Scan for the cell matching the given text and deliver its (X, Y) coordinate at center. 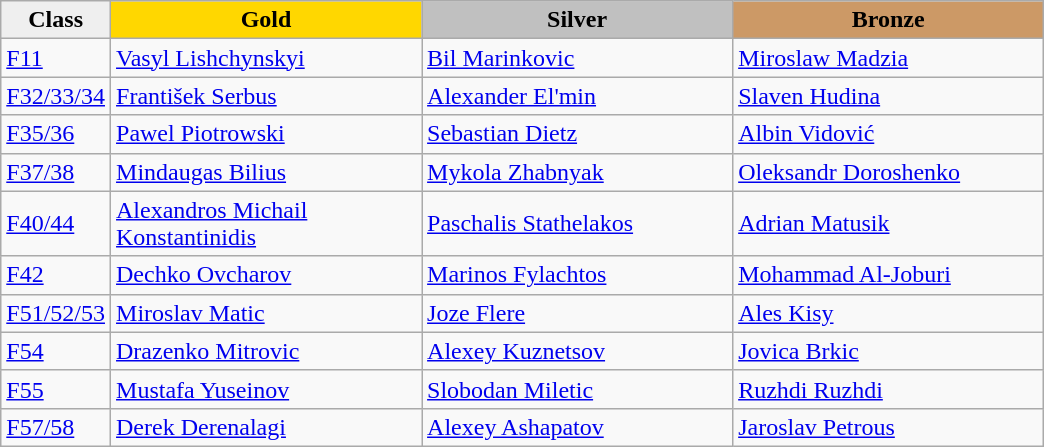
Miroslaw Madzia (888, 58)
Bronze (888, 20)
Ruzhdi Ruzhdi (888, 389)
Bil Marinkovic (578, 58)
Sebastian Dietz (578, 134)
Marinos Fylachtos (578, 275)
F32/33/34 (56, 96)
Vasyl Lishchynskyi (266, 58)
Alexey Kuznetsov (578, 351)
Ales Kisy (888, 313)
Pawel Piotrowski (266, 134)
Alexandros Michail Konstantinidis (266, 224)
Oleksandr Doroshenko (888, 172)
F42 (56, 275)
F35/36 (56, 134)
Mindaugas Bilius (266, 172)
Joze Flere (578, 313)
Adrian Matusik (888, 224)
Silver (578, 20)
F40/44 (56, 224)
F51/52/53 (56, 313)
Gold (266, 20)
Dechko Ovcharov (266, 275)
Mykola Zhabnyak (578, 172)
Drazenko Mitrovic (266, 351)
F57/58 (56, 427)
Derek Derenalagi (266, 427)
F11 (56, 58)
Class (56, 20)
Alexey Ashapatov (578, 427)
Mohammad Al-Joburi (888, 275)
Albin Vidović (888, 134)
Alexander El'min (578, 96)
F54 (56, 351)
Mustafa Yuseinov (266, 389)
Slaven Hudina (888, 96)
Paschalis Stathelakos (578, 224)
Jovica Brkic (888, 351)
Miroslav Matic (266, 313)
František Serbus (266, 96)
Jaroslav Petrous (888, 427)
Slobodan Miletic (578, 389)
F55 (56, 389)
F37/38 (56, 172)
